For the text-containing cell, return its midpoint in (x, y) coordinate format. 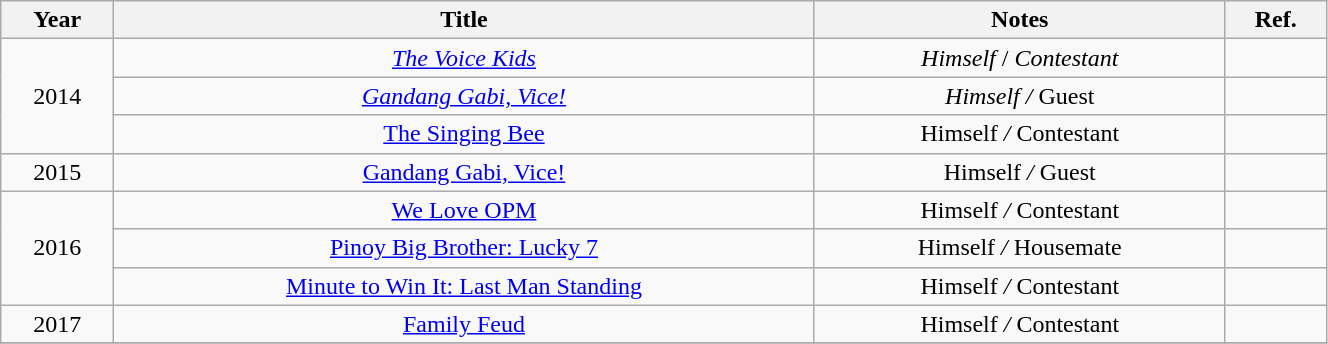
2017 (58, 324)
Ref. (1276, 20)
Title (464, 20)
Himself / Housemate (1020, 248)
2015 (58, 172)
Year (58, 20)
We Love OPM (464, 210)
Notes (1020, 20)
The Singing Bee (464, 134)
2014 (58, 96)
Pinoy Big Brother: Lucky 7 (464, 248)
Family Feud (464, 324)
Minute to Win It: Last Man Standing (464, 286)
2016 (58, 248)
The Voice Kids (464, 58)
